Identify which cell holds the provided text, then report its [x, y] central coordinate. 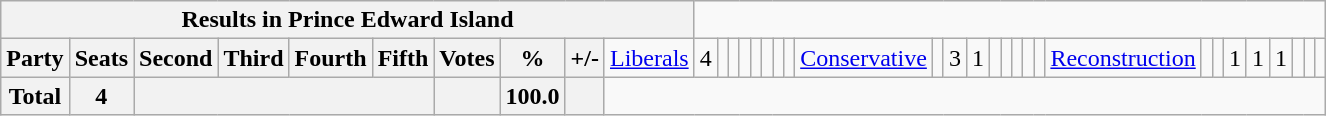
Votes [467, 58]
Third [254, 58]
+/- [584, 58]
Conservative [864, 58]
Total [35, 96]
Seats [101, 58]
Fifth [403, 58]
Liberals [649, 58]
Fourth [330, 58]
Results in Prince Edward Island [348, 20]
Reconstruction [1123, 58]
3 [954, 58]
Second [176, 58]
100.0 [532, 96]
Party [35, 58]
% [532, 58]
